For the text-containing cell, return its midpoint in (X, Y) coordinate format. 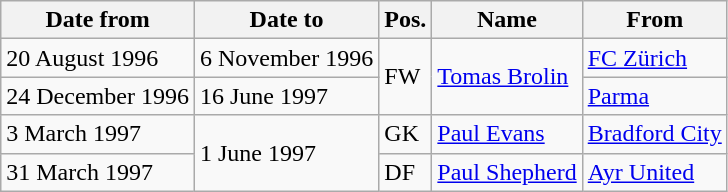
Bradford City (654, 134)
Ayr United (654, 172)
Paul Evans (507, 134)
Date from (98, 20)
1 June 1997 (286, 153)
3 March 1997 (98, 134)
GK (406, 134)
FC Zürich (654, 58)
Parma (654, 96)
From (654, 20)
Tomas Brolin (507, 77)
6 November 1996 (286, 58)
Pos. (406, 20)
Name (507, 20)
24 December 1996 (98, 96)
DF (406, 172)
16 June 1997 (286, 96)
20 August 1996 (98, 58)
Date to (286, 20)
Paul Shepherd (507, 172)
31 March 1997 (98, 172)
FW (406, 77)
